Search for the cell housing the specified text and yield its (x, y) center coordinate. 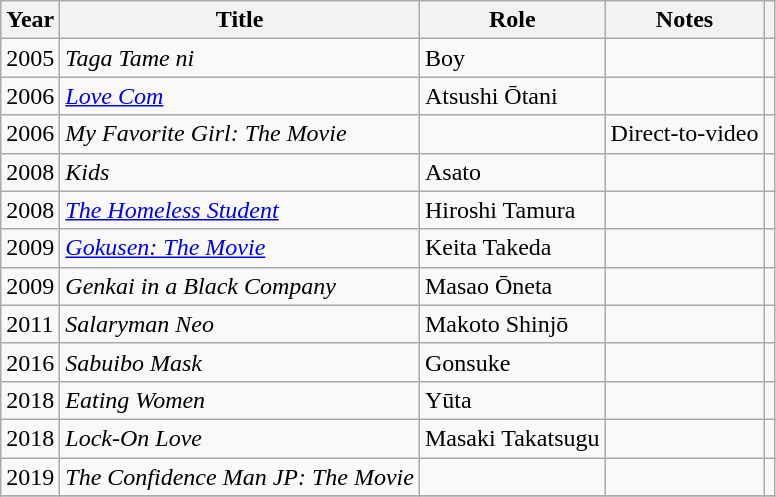
2011 (30, 324)
Salaryman Neo (240, 324)
Taga Tame ni (240, 58)
Asato (512, 172)
Gokusen: The Movie (240, 248)
Makoto Shinjō (512, 324)
Sabuibo Mask (240, 362)
Keita Takeda (512, 248)
Atsushi Ōtani (512, 96)
Kids (240, 172)
Yūta (512, 400)
Masaki Takatsugu (512, 438)
2005 (30, 58)
Genkai in a Black Company (240, 286)
2016 (30, 362)
Love Com (240, 96)
The Homeless Student (240, 210)
2019 (30, 477)
Hiroshi Tamura (512, 210)
Gonsuke (512, 362)
Year (30, 20)
Lock-On Love (240, 438)
My Favorite Girl: The Movie (240, 134)
The Confidence Man JP: The Movie (240, 477)
Masao Ōneta (512, 286)
Notes (684, 20)
Role (512, 20)
Eating Women (240, 400)
Direct-to-video (684, 134)
Boy (512, 58)
Title (240, 20)
